Determine the (x, y) coordinate at the center of the cell enclosing the given text.  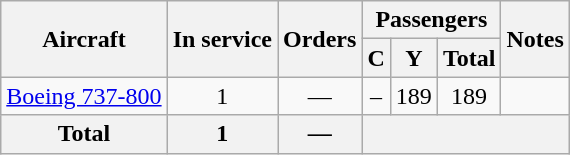
Boeing 737-800 (84, 96)
Aircraft (84, 39)
Notes (535, 39)
In service (222, 39)
Y (414, 58)
Passengers (432, 20)
Orders (320, 39)
C (376, 58)
– (376, 96)
